Determine the (x, y) coordinate at the center of the cell enclosing the given text.  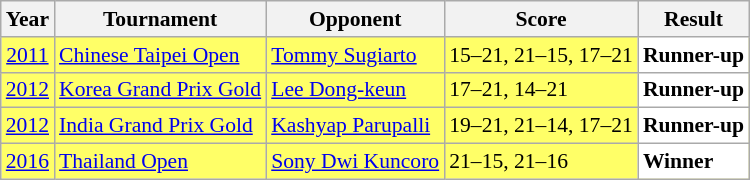
Result (694, 19)
19–21, 21–14, 17–21 (541, 126)
Lee Dong-keun (355, 90)
Chinese Taipei Open (160, 55)
India Grand Prix Gold (160, 126)
Korea Grand Prix Gold (160, 90)
Winner (694, 162)
Opponent (355, 19)
21–15, 21–16 (541, 162)
15–21, 21–15, 17–21 (541, 55)
Tommy Sugiarto (355, 55)
Score (541, 19)
2016 (28, 162)
Thailand Open (160, 162)
Tournament (160, 19)
Year (28, 19)
2011 (28, 55)
Sony Dwi Kuncoro (355, 162)
17–21, 14–21 (541, 90)
Kashyap Parupalli (355, 126)
